Return the (X, Y) coordinate for the center point of the cell that contains the specified text.  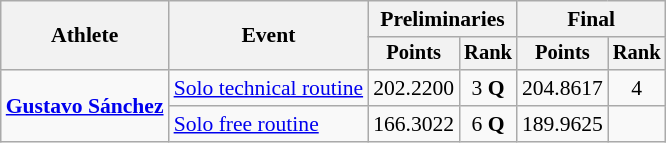
6 Q (488, 124)
204.8617 (562, 88)
202.2200 (414, 88)
Athlete (85, 36)
Final (592, 19)
3 Q (488, 88)
Preliminaries (442, 19)
Solo free routine (269, 124)
Gustavo Sánchez (85, 106)
166.3022 (414, 124)
Event (269, 36)
189.9625 (562, 124)
4 (637, 88)
Solo technical routine (269, 88)
